Locate the cell with the specified text and output its (X, Y) center coordinate. 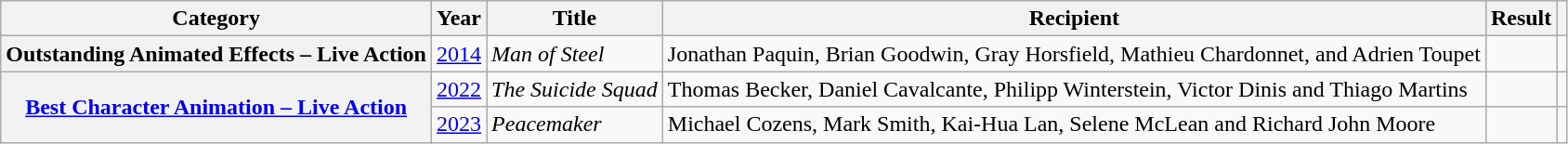
Title (575, 19)
2014 (459, 54)
Recipient (1074, 19)
The Suicide Squad (575, 89)
Outstanding Animated Effects – Live Action (216, 54)
2023 (459, 124)
Michael Cozens, Mark Smith, Kai-Hua Lan, Selene McLean and Richard John Moore (1074, 124)
Best Character Animation – Live Action (216, 107)
Result (1521, 19)
2022 (459, 89)
Category (216, 19)
Thomas Becker, Daniel Cavalcante, Philipp Winterstein, Victor Dinis and Thiago Martins (1074, 89)
Year (459, 19)
Peacemaker (575, 124)
Jonathan Paquin, Brian Goodwin, Gray Horsfield, Mathieu Chardonnet, and Adrien Toupet (1074, 54)
Man of Steel (575, 54)
